Output the [X, Y] coordinate of the center of the cell containing the given text.  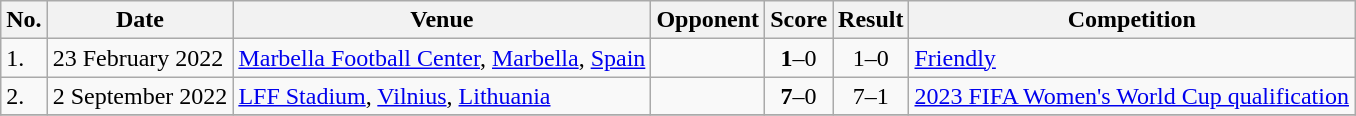
2 September 2022 [140, 96]
Marbella Football Center, Marbella, Spain [442, 58]
1. [24, 58]
7–1 [871, 96]
Opponent [708, 20]
Competition [1132, 20]
LFF Stadium, Vilnius, Lithuania [442, 96]
7–0 [799, 96]
2023 FIFA Women's World Cup qualification [1132, 96]
2. [24, 96]
Venue [442, 20]
Score [799, 20]
No. [24, 20]
Friendly [1132, 58]
Date [140, 20]
23 February 2022 [140, 58]
Result [871, 20]
